Return (X, Y) of the center of cell containing provided text 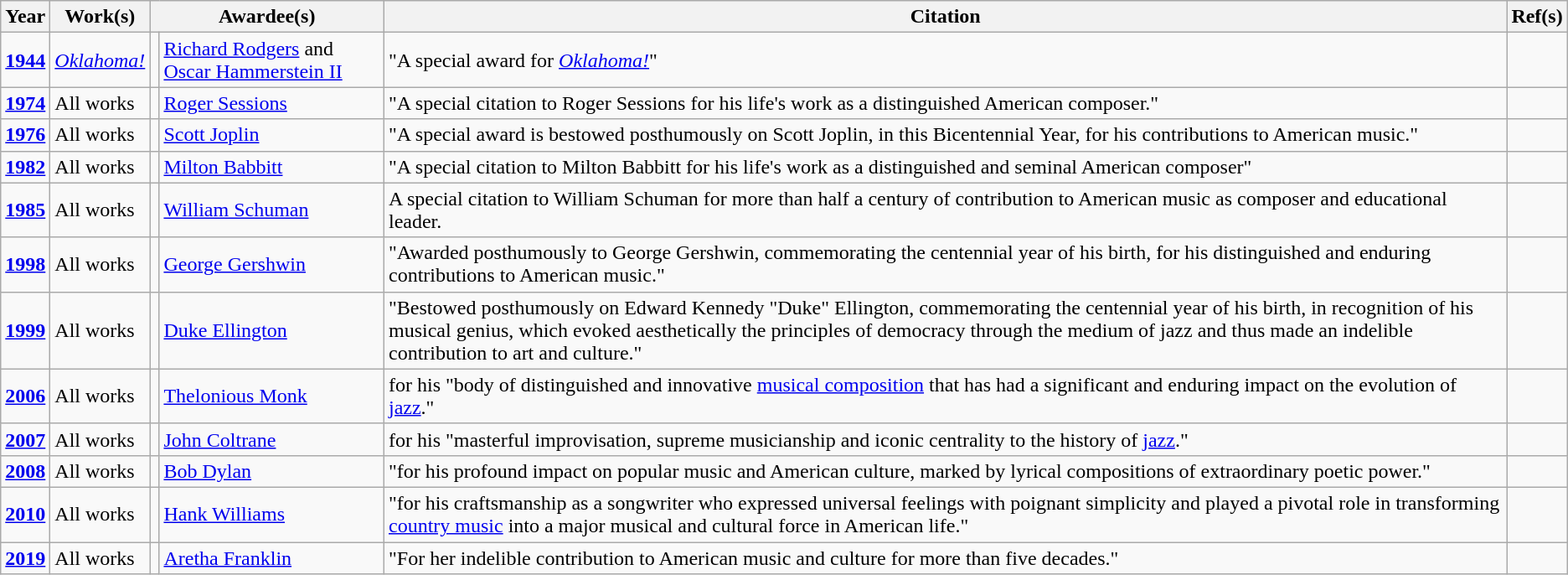
Roger Sessions (271, 103)
Aretha Franklin (271, 557)
2010 (25, 515)
1974 (25, 103)
for his "body of distinguished and innovative musical composition that has had a significant and enduring impact on the evolution of jazz." (945, 396)
Year (25, 17)
John Coltrane (271, 439)
"For her indelible contribution to American music and culture for more than five decades." (945, 557)
Awardee(s) (267, 17)
1998 (25, 265)
A special citation to William Schuman for more than half a century of contribution to American music as composer and educational leader. (945, 210)
2008 (25, 471)
Oklahoma! (101, 60)
1985 (25, 210)
1999 (25, 330)
1944 (25, 60)
"A special citation to Roger Sessions for his life's work as a distinguished American composer." (945, 103)
2019 (25, 557)
Scott Joplin (271, 135)
"A special award is bestowed posthumously on Scott Joplin, in this Bicentennial Year, for his contributions to American music." (945, 135)
1976 (25, 135)
"A special citation to Milton Babbitt for his life's work as a distinguished and seminal American composer" (945, 167)
Work(s) (101, 17)
Bob Dylan (271, 471)
Duke Ellington (271, 330)
Thelonious Monk (271, 396)
William Schuman (271, 210)
Ref(s) (1537, 17)
"for his profound impact on popular music and American culture, marked by lyrical compositions of extraordinary poetic power." (945, 471)
"A special award for Oklahoma!" (945, 60)
Richard Rodgers and Oscar Hammerstein II (271, 60)
1982 (25, 167)
2006 (25, 396)
Hank Williams (271, 515)
2007 (25, 439)
Citation (945, 17)
Milton Babbitt (271, 167)
for his "masterful improvisation, supreme musicianship and iconic centrality to the history of jazz." (945, 439)
George Gershwin (271, 265)
